Determine the (X, Y) coordinate at the center of the cell enclosing the given text.  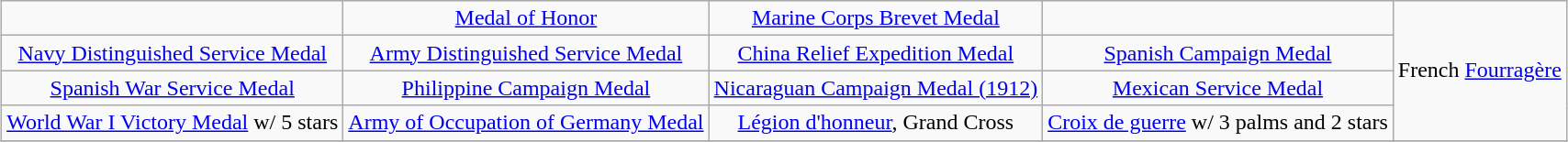
Croix de guerre w/ 3 palms and 2 stars (1218, 123)
World War I Victory Medal w/ 5 stars (173, 123)
Spanish Campaign Medal (1218, 53)
China Relief Expedition Medal (876, 53)
Army Distinguished Service Medal (526, 53)
Spanish War Service Medal (173, 88)
Mexican Service Medal (1218, 88)
Nicaraguan Campaign Medal (1912) (876, 88)
Medal of Honor (526, 18)
Navy Distinguished Service Medal (173, 53)
Marine Corps Brevet Medal (876, 18)
Légion d'honneur, Grand Cross (876, 123)
Philippine Campaign Medal (526, 88)
Army of Occupation of Germany Medal (526, 123)
French Fourragère (1480, 71)
